For the text-containing cell, return its midpoint in (x, y) coordinate format. 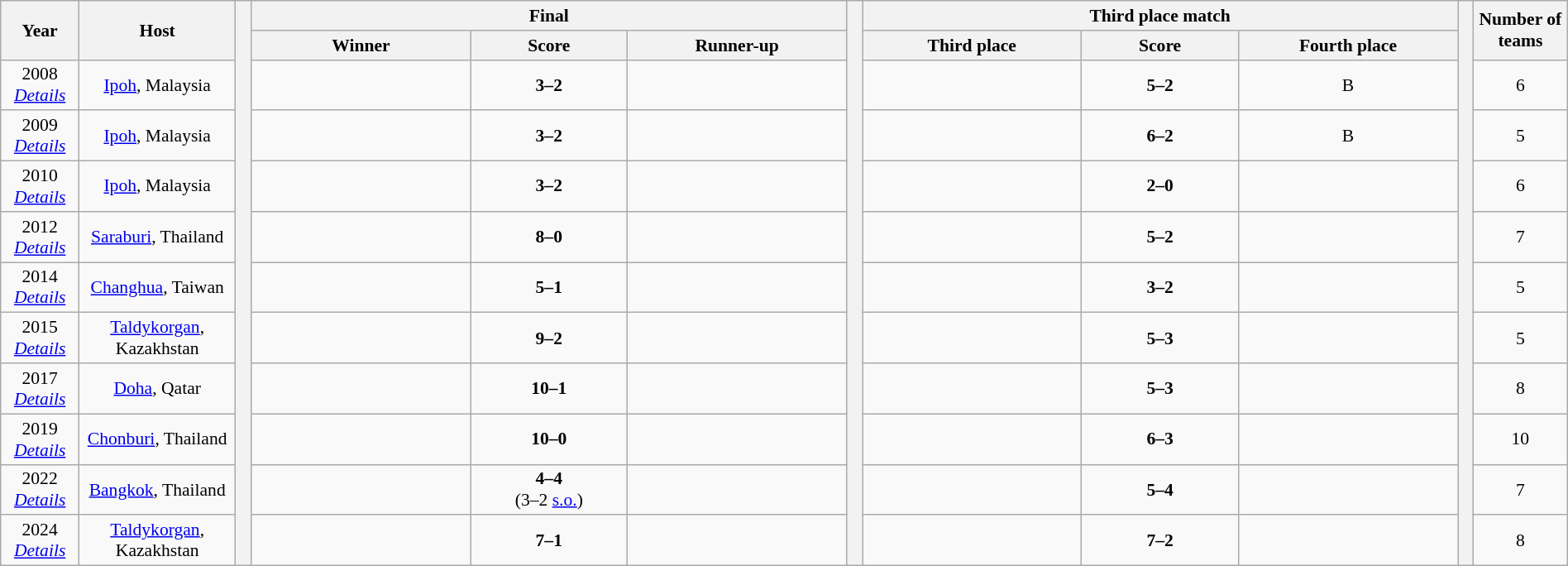
2–0 (1159, 187)
6–2 (1159, 136)
2024Details (40, 541)
Year (40, 30)
2015Details (40, 338)
2012Details (40, 237)
2017Details (40, 389)
Third place (973, 46)
2019Details (40, 439)
Final (549, 16)
10–0 (549, 439)
5–4 (1159, 490)
2009Details (40, 136)
2008Details (40, 84)
Host (157, 30)
10–1 (549, 389)
6–3 (1159, 439)
Changhua, Taiwan (157, 288)
2014Details (40, 288)
Winner (361, 46)
Third place match (1160, 16)
7–2 (1159, 541)
5–1 (549, 288)
Doha, Qatar (157, 389)
Saraburi, Thailand (157, 237)
Number of teams (1520, 30)
4–4(3–2 s.o.) (549, 490)
2022Details (40, 490)
9–2 (549, 338)
Bangkok, Thailand (157, 490)
Runner-up (738, 46)
Fourth place (1348, 46)
7–1 (549, 541)
10 (1520, 439)
8–0 (549, 237)
Chonburi, Thailand (157, 439)
2010Details (40, 187)
